Output the [X, Y] coordinate of the center of the cell containing the given text.  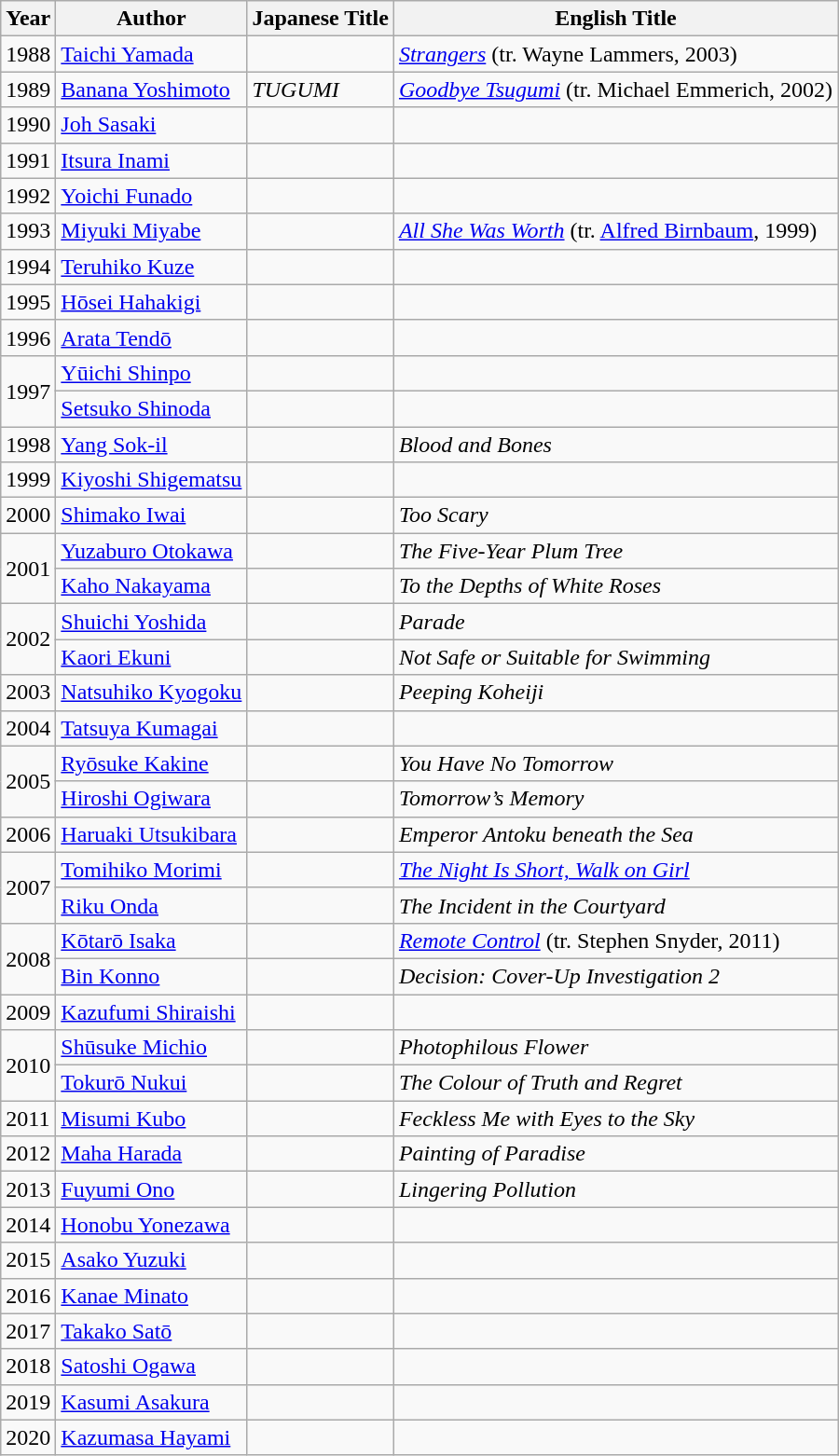
Yūichi Shinpo [151, 373]
Riku Onda [151, 905]
2006 [28, 834]
Kaori Ekuni [151, 657]
Arata Tendō [151, 337]
Tatsuya Kumagai [151, 728]
Misumi Kubo [151, 1119]
2015 [28, 1260]
Ryōsuke Kakine [151, 763]
Yuzaburo Otokawa [151, 551]
Joh Sasaki [151, 125]
Itsura Inami [151, 160]
2018 [28, 1367]
2000 [28, 515]
2013 [28, 1189]
The Night Is Short, Walk on Girl [615, 870]
Yang Sok-il [151, 445]
Asako Yuzuki [151, 1260]
Shuichi Yoshida [151, 622]
2016 [28, 1296]
1996 [28, 337]
1999 [28, 480]
Satoshi Ogawa [151, 1367]
Lingering Pollution [615, 1189]
Maha Harada [151, 1154]
2008 [28, 958]
1990 [28, 125]
Author [151, 19]
Hiroshi Ogiwara [151, 799]
Miyuki Miyabe [151, 231]
1993 [28, 231]
Emperor Antoku beneath the Sea [615, 834]
The Five-Year Plum Tree [615, 551]
Kazufumi Shiraishi [151, 1011]
TUGUMI [321, 89]
2003 [28, 693]
1998 [28, 445]
1992 [28, 196]
Kanae Minato [151, 1296]
Fuyumi Ono [151, 1189]
2020 [28, 1437]
2017 [28, 1331]
English Title [615, 19]
2002 [28, 639]
2010 [28, 1065]
Teruhiko Kuze [151, 267]
The Incident in the Courtyard [615, 905]
Kaho Nakayama [151, 586]
1995 [28, 302]
2014 [28, 1225]
Painting of Paradise [615, 1154]
2019 [28, 1402]
Japanese Title [321, 19]
Blood and Bones [615, 445]
Remote Control (tr. Stephen Snyder, 2011) [615, 941]
The Colour of Truth and Regret [615, 1083]
Kōtarō Isaka [151, 941]
All She Was Worth (tr. Alfred Birnbaum, 1999) [615, 231]
Tomihiko Morimi [151, 870]
1988 [28, 54]
Takako Satō [151, 1331]
1994 [28, 267]
Not Safe or Suitable for Swimming [615, 657]
Kiyoshi Shigematsu [151, 480]
Haruaki Utsukibara [151, 834]
Honobu Yonezawa [151, 1225]
Too Scary [615, 515]
Shimako Iwai [151, 515]
Year [28, 19]
To the Depths of White Roses [615, 586]
1989 [28, 89]
1991 [28, 160]
2004 [28, 728]
1997 [28, 391]
Banana Yoshimoto [151, 89]
Setsuko Shinoda [151, 408]
Decision: Cover-Up Investigation 2 [615, 976]
Tomorrow’s Memory [615, 799]
2009 [28, 1011]
Hōsei Hahakigi [151, 302]
Yoichi Funado [151, 196]
Kasumi Asakura [151, 1402]
2012 [28, 1154]
Shūsuke Michio [151, 1048]
Taichi Yamada [151, 54]
Tokurō Nukui [151, 1083]
Feckless Me with Eyes to the Sky [615, 1119]
Peeping Koheiji [615, 693]
Goodbye Tsugumi (tr. Michael Emmerich, 2002) [615, 89]
Photophilous Flower [615, 1048]
Parade [615, 622]
2011 [28, 1119]
2007 [28, 887]
Kazumasa Hayami [151, 1437]
You Have No Tomorrow [615, 763]
2001 [28, 569]
2005 [28, 781]
Natsuhiko Kyogoku [151, 693]
Bin Konno [151, 976]
Strangers (tr. Wayne Lammers, 2003) [615, 54]
